Pinpoint the cell where the given text exists, returning its (x, y) midpoint coordinate. 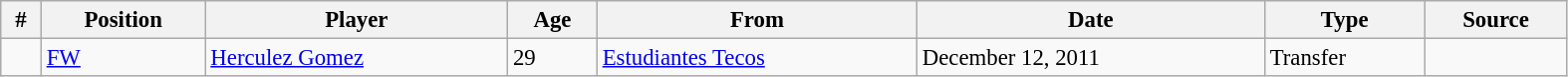
Player (357, 20)
Position (124, 20)
Type (1345, 20)
From (757, 20)
Source (1496, 20)
# (22, 20)
December 12, 2011 (1090, 58)
Date (1090, 20)
Transfer (1345, 58)
Herculez Gomez (357, 58)
Estudiantes Tecos (757, 58)
Age (553, 20)
FW (124, 58)
29 (553, 58)
